For the text-containing cell, return its midpoint in [x, y] coordinate format. 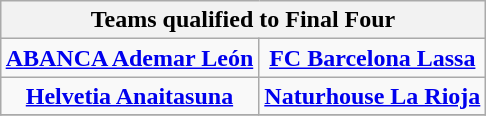
FC Barcelona Lassa [372, 58]
Helvetia Anaitasuna [130, 96]
Naturhouse La Rioja [372, 96]
ABANCA Ademar León [130, 58]
Teams qualified to Final Four [243, 20]
